Search for the cell housing the specified text and yield its [X, Y] center coordinate. 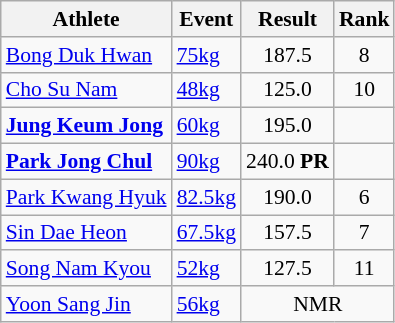
127.5 [288, 269]
Cho Su Nam [86, 90]
6 [364, 197]
187.5 [288, 55]
157.5 [288, 233]
56kg [206, 304]
75kg [206, 55]
190.0 [288, 197]
Park Kwang Hyuk [86, 197]
Park Jong Chul [86, 162]
Result [288, 19]
7 [364, 233]
Song Nam Kyou [86, 269]
10 [364, 90]
8 [364, 55]
195.0 [288, 126]
11 [364, 269]
Yoon Sang Jin [86, 304]
48kg [206, 90]
90kg [206, 162]
125.0 [288, 90]
Athlete [86, 19]
52kg [206, 269]
Event [206, 19]
Jung Keum Jong [86, 126]
60kg [206, 126]
Bong Duk Hwan [86, 55]
NMR [318, 304]
240.0 PR [288, 162]
Rank [364, 19]
Sin Dae Heon [86, 233]
67.5kg [206, 233]
82.5kg [206, 197]
